Identify which cell holds the provided text, then report its [x, y] central coordinate. 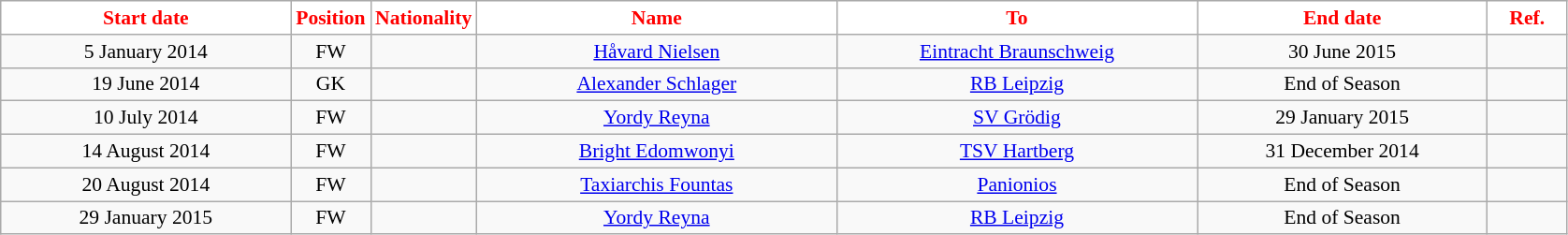
14 August 2014 [146, 152]
Alexander Schlager [657, 84]
SV Grödig [1016, 118]
20 August 2014 [146, 184]
31 December 2014 [1343, 152]
30 June 2015 [1343, 51]
5 January 2014 [146, 51]
To [1016, 18]
Nationality [423, 18]
End date [1343, 18]
Bright Edomwonyi [657, 152]
GK [331, 84]
Position [331, 18]
Håvard Nielsen [657, 51]
Eintracht Braunschweig [1016, 51]
Ref. [1527, 18]
TSV Hartberg [1016, 152]
Start date [146, 18]
10 July 2014 [146, 118]
Taxiarchis Fountas [657, 184]
Panionios [1016, 184]
19 June 2014 [146, 84]
Name [657, 18]
